Capture the cell that displays the provided text and extract its (X, Y) central coordinate. 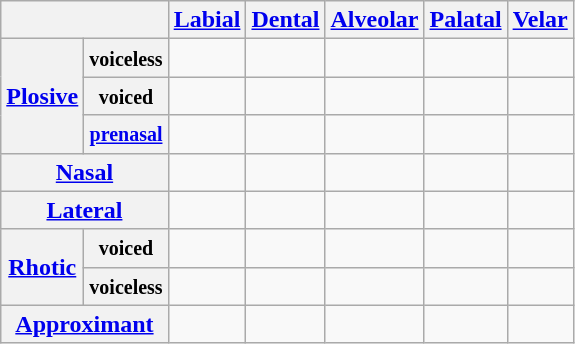
Alveolar (374, 20)
Dental (286, 20)
Palatal (466, 20)
prenasal (126, 134)
Rhotic (42, 267)
Velar (540, 20)
Plosive (42, 96)
Nasal (84, 172)
Labial (207, 20)
Approximant (84, 324)
Lateral (84, 210)
